Detect which cell encompasses the target text, then output its [X, Y] center coordinate. 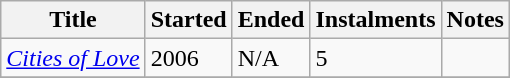
N/A [271, 58]
Started [188, 20]
Title [73, 20]
Cities of Love [73, 58]
2006 [188, 58]
Ended [271, 20]
Notes [475, 20]
5 [376, 58]
Instalments [376, 20]
